From the cell containing the given text, extract its center point as [x, y] coordinate. 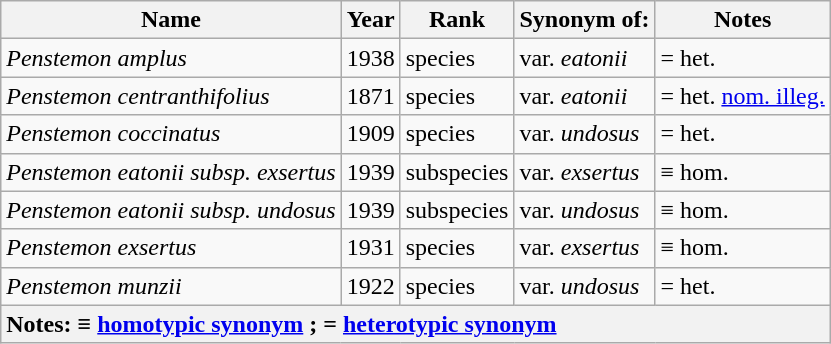
Notes [742, 20]
Penstemon coccinatus [171, 134]
Name [171, 20]
= het. nom. illeg. [742, 96]
1922 [370, 286]
Penstemon exsertus [171, 248]
1931 [370, 248]
Penstemon amplus [171, 58]
1938 [370, 58]
1909 [370, 134]
1871 [370, 96]
Rank [457, 20]
Penstemon munzii [171, 286]
Penstemon eatonii subsp. exsertus [171, 172]
Synonym of: [584, 20]
Year [370, 20]
Penstemon eatonii subsp. undosus [171, 210]
Notes: ≡ homotypic synonym ; = heterotypic synonym [416, 324]
Penstemon centranthifolius [171, 96]
